Pinpoint the cell where the given text exists, returning its [X, Y] midpoint coordinate. 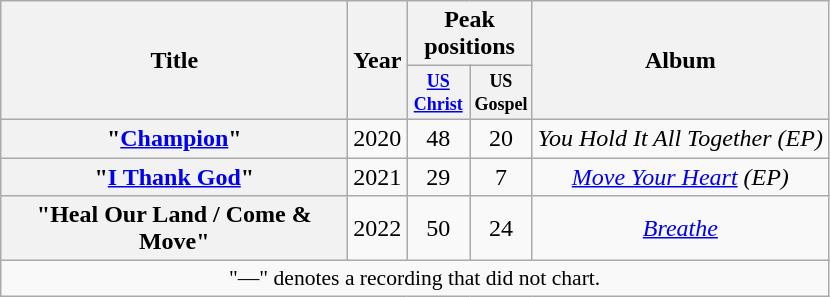
Move Your Heart (EP) [680, 177]
50 [438, 228]
"—" denotes a recording that did not chart. [415, 279]
29 [438, 177]
2020 [378, 138]
2022 [378, 228]
USGospel [502, 93]
2021 [378, 177]
USChrist [438, 93]
Breathe [680, 228]
"Champion" [174, 138]
7 [502, 177]
Peakpositions [470, 34]
Album [680, 60]
"I Thank God" [174, 177]
Title [174, 60]
"Heal Our Land / Come & Move" [174, 228]
You Hold It All Together (EP) [680, 138]
48 [438, 138]
Year [378, 60]
20 [502, 138]
24 [502, 228]
